Scan for the cell matching the given text and deliver its (x, y) coordinate at center. 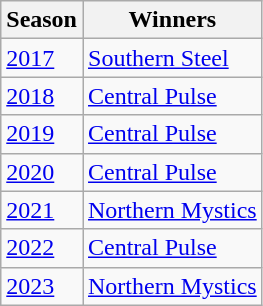
Season (42, 20)
2023 (42, 286)
2020 (42, 172)
2022 (42, 248)
2021 (42, 210)
2018 (42, 96)
2019 (42, 134)
Southern Steel (172, 58)
2017 (42, 58)
Winners (172, 20)
